For the text-containing cell, return its midpoint in (X, Y) coordinate format. 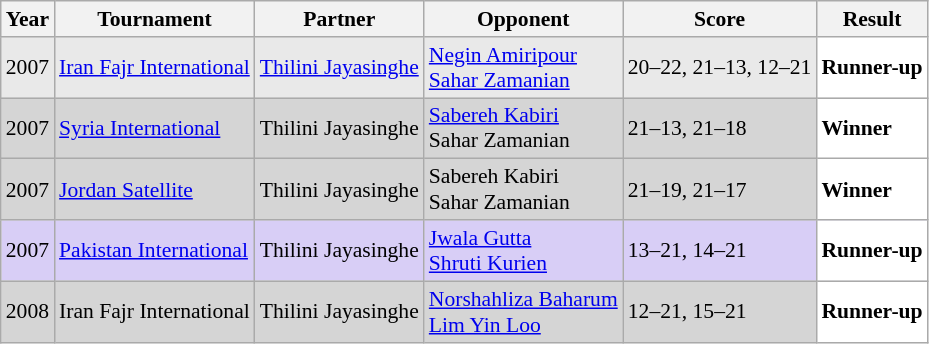
Pakistan International (154, 250)
Jordan Satellite (154, 190)
2008 (28, 312)
Year (28, 19)
Opponent (524, 19)
13–21, 14–21 (720, 250)
Syria International (154, 128)
Result (872, 19)
21–13, 21–18 (720, 128)
Jwala Gutta Shruti Kurien (524, 250)
20–22, 21–13, 12–21 (720, 68)
Score (720, 19)
21–19, 21–17 (720, 190)
12–21, 15–21 (720, 312)
Norshahliza Baharum Lim Yin Loo (524, 312)
Tournament (154, 19)
Negin Amiripour Sahar Zamanian (524, 68)
Partner (340, 19)
